From the cell containing the given text, extract its center point as [x, y] coordinate. 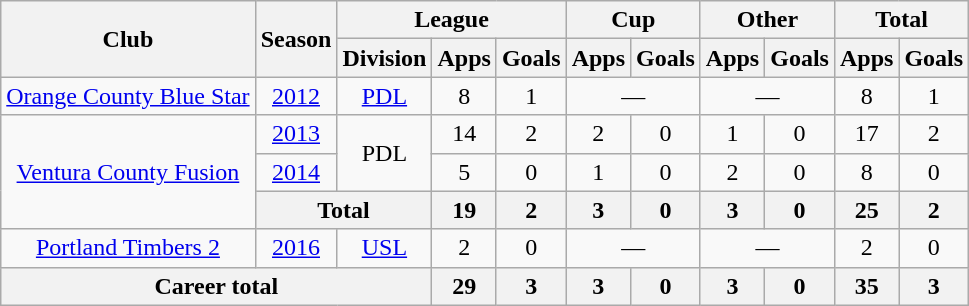
Cup [633, 20]
17 [866, 134]
29 [464, 286]
14 [464, 134]
Other [767, 20]
5 [464, 172]
Ventura County Fusion [128, 172]
League [452, 20]
Division [384, 58]
2013 [296, 134]
19 [464, 210]
35 [866, 286]
Portland Timbers 2 [128, 248]
25 [866, 210]
2016 [296, 248]
Career total [216, 286]
2012 [296, 96]
USL [384, 248]
Orange County Blue Star [128, 96]
Season [296, 39]
2014 [296, 172]
Club [128, 39]
